Pinpoint the cell where the given text exists, returning its [X, Y] midpoint coordinate. 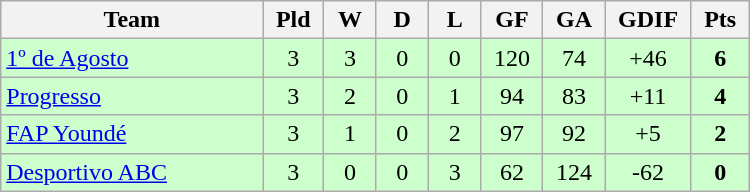
L [454, 20]
94 [512, 96]
-62 [648, 172]
Progresso [132, 96]
92 [574, 134]
+11 [648, 96]
4 [720, 96]
Team [132, 20]
74 [574, 58]
Desportivo ABC [132, 172]
Pld [294, 20]
97 [512, 134]
D [402, 20]
62 [512, 172]
GA [574, 20]
Pts [720, 20]
+46 [648, 58]
W [350, 20]
+5 [648, 134]
1º de Agosto [132, 58]
GDIF [648, 20]
120 [512, 58]
GF [512, 20]
83 [574, 96]
124 [574, 172]
FAP Youndé [132, 134]
6 [720, 58]
